Scan for the cell matching the given text and deliver its (X, Y) coordinate at center. 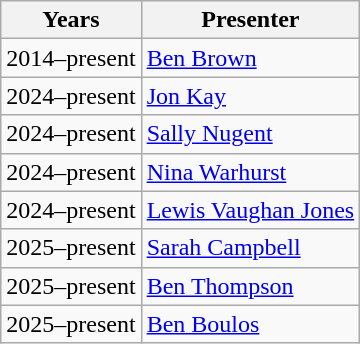
Ben Thompson (250, 286)
Lewis Vaughan Jones (250, 210)
Nina Warhurst (250, 172)
Jon Kay (250, 96)
Years (71, 20)
2014–present (71, 58)
Ben Boulos (250, 324)
Sarah Campbell (250, 248)
Presenter (250, 20)
Ben Brown (250, 58)
Sally Nugent (250, 134)
